Return [X, Y] of the center of cell containing provided text 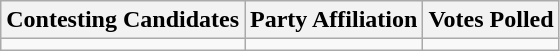
Contesting Candidates [123, 20]
Votes Polled [491, 20]
Party Affiliation [334, 20]
